Provide the (X, Y) coordinate of the cell's center where the given text is located.  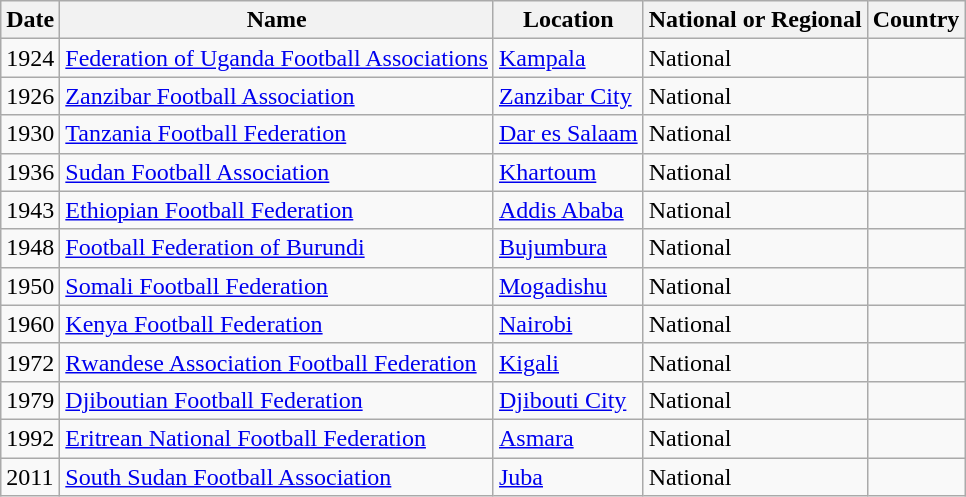
National or Regional (755, 20)
Asmara (568, 438)
Mogadishu (568, 286)
Eritrean National Football Federation (277, 438)
Federation of Uganda Football Associations (277, 58)
Kigali (568, 362)
Somali Football Federation (277, 286)
1960 (30, 324)
Kampala (568, 58)
Country (916, 20)
2011 (30, 477)
Zanzibar Football Association (277, 96)
1992 (30, 438)
Addis Ababa (568, 210)
Tanzania Football Federation (277, 134)
Rwandese Association Football Federation (277, 362)
1948 (30, 248)
Juba (568, 477)
1924 (30, 58)
Djibouti City (568, 400)
1926 (30, 96)
Football Federation of Burundi (277, 248)
Dar es Salaam (568, 134)
1930 (30, 134)
Khartoum (568, 172)
Djiboutian Football Federation (277, 400)
Nairobi (568, 324)
1936 (30, 172)
Ethiopian Football Federation (277, 210)
Bujumbura (568, 248)
1972 (30, 362)
Sudan Football Association (277, 172)
Name (277, 20)
Zanzibar City (568, 96)
South Sudan Football Association (277, 477)
Date (30, 20)
1979 (30, 400)
Location (568, 20)
1943 (30, 210)
Kenya Football Federation (277, 324)
1950 (30, 286)
